Return (x, y) of the center of cell containing provided text 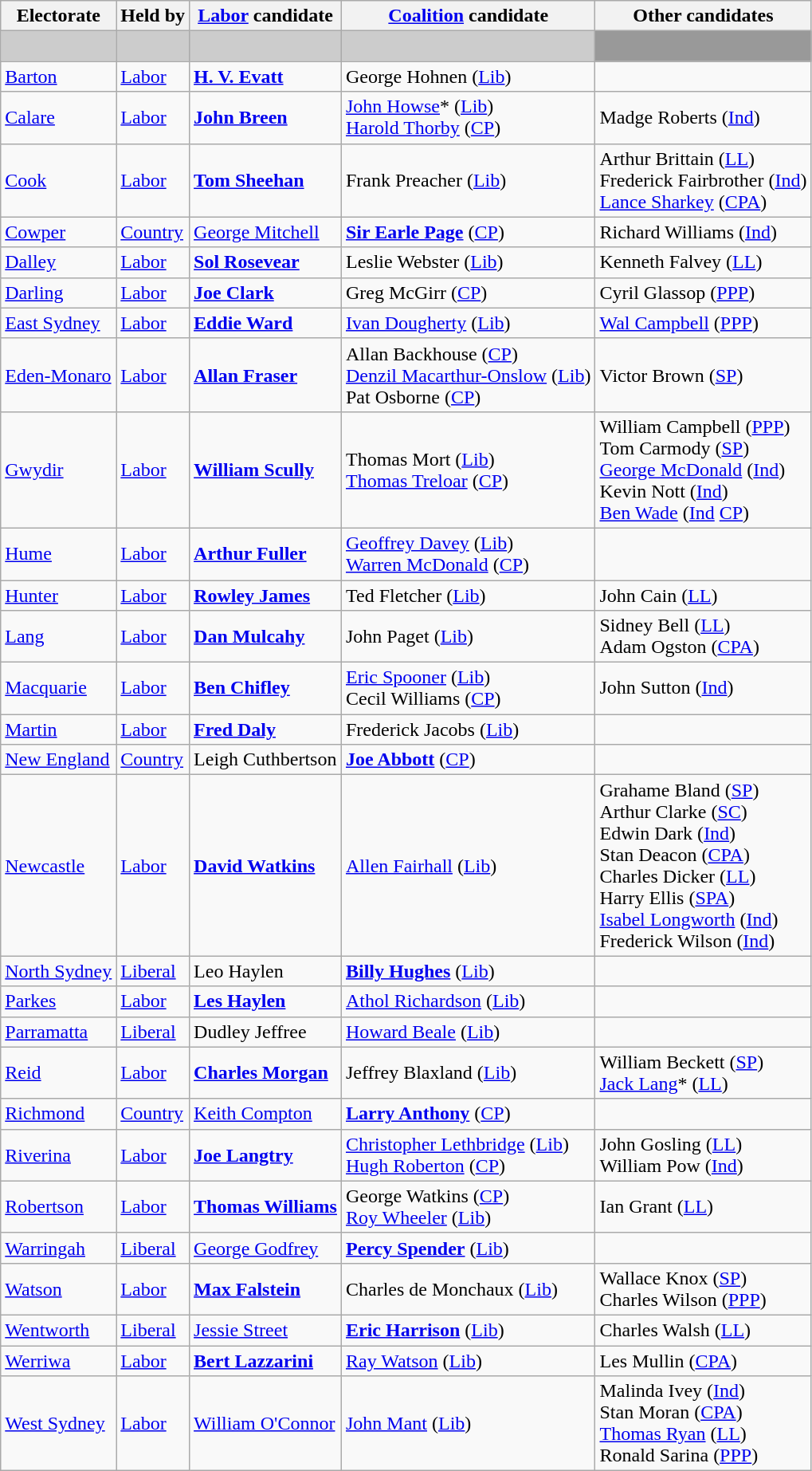
Sidney Bell (LL)Adam Ogston (CPA) (703, 636)
Gwydir (59, 470)
Les Mullin (CPA) (703, 1361)
Jeffrey Blaxland (Lib) (468, 1073)
Madge Roberts (Ind) (703, 118)
Warringah (59, 1248)
Billy Hughes (Lib) (468, 971)
William Campbell (PPP)Tom Carmody (SP)George McDonald (Ind)Kevin Nott (Ind)Ben Wade (Ind CP) (703, 470)
Larry Anthony (CP) (468, 1114)
Cowper (59, 232)
Leslie Webster (Lib) (468, 262)
Greg McGirr (CP) (468, 293)
Joe Clark (266, 293)
Joe Langtry (266, 1154)
Athol Richardson (Lib) (468, 1001)
Grahame Bland (SP)Arthur Clarke (SC)Edwin Dark (Ind)Stan Deacon (CPA)Charles Dicker (LL)Harry Ellis (SPA)Isabel Longworth (Ind)Frederick Wilson (Ind) (703, 866)
George Godfrey (266, 1248)
West Sydney (59, 1424)
Arthur Brittain (LL)Frederick Fairbrother (Ind)Lance Sharkey (CPA) (703, 180)
Werriwa (59, 1361)
Howard Beale (Lib) (468, 1032)
Dalley (59, 262)
Ted Fletcher (Lib) (468, 596)
Dan Mulcahy (266, 636)
Reid (59, 1073)
Cook (59, 180)
Charles Morgan (266, 1073)
George Watkins (CP)Roy Wheeler (Lib) (468, 1207)
Dudley Jeffree (266, 1032)
Coalition candidate (468, 16)
John Breen (266, 118)
Les Haylen (266, 1001)
Malinda Ivey (Ind)Stan Moran (CPA)Thomas Ryan (LL)Ronald Sarina (PPP) (703, 1424)
Fred Daly (266, 730)
Labor candidate (266, 16)
David Watkins (266, 866)
Charles Walsh (LL) (703, 1330)
Arthur Fuller (266, 553)
John Sutton (Ind) (703, 689)
Eden-Monaro (59, 375)
John Paget (Lib) (468, 636)
Richmond (59, 1114)
Ivan Dougherty (Lib) (468, 323)
Keith Compton (266, 1114)
Geoffrey Davey (Lib)Warren McDonald (CP) (468, 553)
Charles de Monchaux (Lib) (468, 1288)
Richard Williams (Ind) (703, 232)
Robertson (59, 1207)
Other candidates (703, 16)
North Sydney (59, 971)
Allen Fairhall (Lib) (468, 866)
John Howse* (Lib)Harold Thorby (CP) (468, 118)
Allan Backhouse (CP)Denzil Macarthur-Onslow (Lib)Pat Osborne (CP) (468, 375)
Max Falstein (266, 1288)
Sir Earle Page (CP) (468, 232)
Frederick Jacobs (Lib) (468, 730)
Kenneth Falvey (LL) (703, 262)
Bert Lazzarini (266, 1361)
Parramatta (59, 1032)
Jessie Street (266, 1330)
Eric Spooner (Lib)Cecil Williams (CP) (468, 689)
Barton (59, 77)
Frank Preacher (Lib) (468, 180)
Percy Spender (Lib) (468, 1248)
William O'Connor (266, 1424)
Calare (59, 118)
Rowley James (266, 596)
Newcastle (59, 866)
New England (59, 760)
George Hohnen (Lib) (468, 77)
Leo Haylen (266, 971)
Wal Campbell (PPP) (703, 323)
George Mitchell (266, 232)
Wentworth (59, 1330)
Joe Abbott (CP) (468, 760)
John Gosling (LL)William Pow (Ind) (703, 1154)
Tom Sheehan (266, 180)
Ian Grant (LL) (703, 1207)
Allan Fraser (266, 375)
Wallace Knox (SP)Charles Wilson (PPP) (703, 1288)
William Beckett (SP)Jack Lang* (LL) (703, 1073)
Hume (59, 553)
Leigh Cuthbertson (266, 760)
Watson (59, 1288)
Sol Rosevear (266, 262)
Thomas Williams (266, 1207)
Electorate (59, 16)
Eddie Ward (266, 323)
William Scully (266, 470)
East Sydney (59, 323)
Christopher Lethbridge (Lib)Hugh Roberton (CP) (468, 1154)
Parkes (59, 1001)
H. V. Evatt (266, 77)
Riverina (59, 1154)
Lang (59, 636)
Eric Harrison (Lib) (468, 1330)
Victor Brown (SP) (703, 375)
Cyril Glassop (PPP) (703, 293)
Macquarie (59, 689)
Darling (59, 293)
John Cain (LL) (703, 596)
Ray Watson (Lib) (468, 1361)
John Mant (Lib) (468, 1424)
Martin (59, 730)
Hunter (59, 596)
Ben Chifley (266, 689)
Thomas Mort (Lib)Thomas Treloar (CP) (468, 470)
Held by (153, 16)
